From the cell containing the given text, extract its center point as (x, y) coordinate. 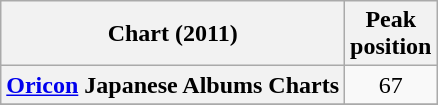
Oricon Japanese Albums Charts (173, 85)
67 (391, 85)
Chart (2011) (173, 34)
Peakposition (391, 34)
